Capture the cell that displays the provided text and extract its [X, Y] central coordinate. 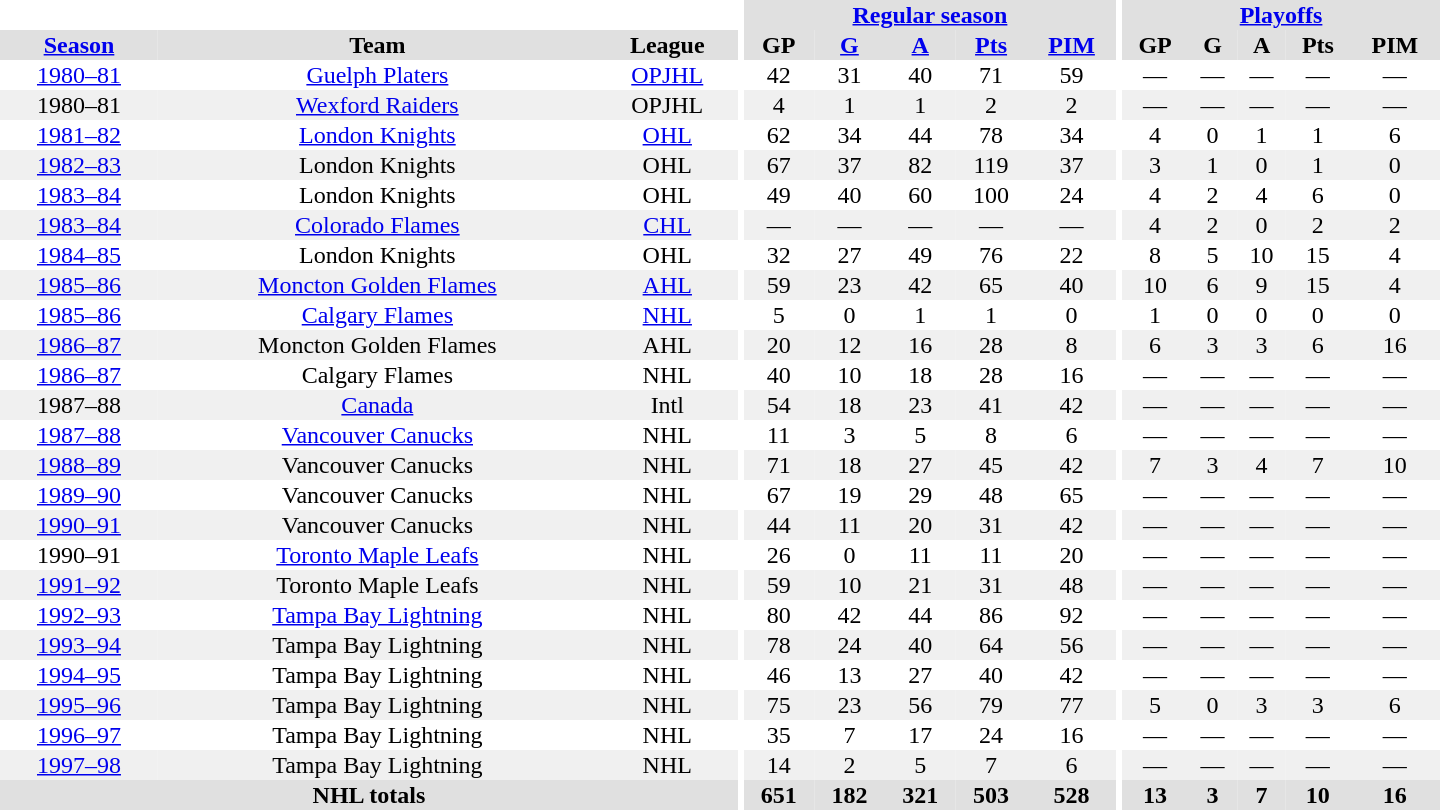
54 [778, 405]
62 [778, 135]
32 [778, 255]
NHL totals [369, 795]
Season [79, 45]
Intl [668, 405]
76 [992, 255]
1984–85 [79, 255]
12 [850, 345]
46 [778, 675]
1997–98 [79, 765]
1996–97 [79, 735]
651 [778, 795]
79 [992, 705]
CHL [668, 225]
Canada [378, 405]
1988–89 [79, 465]
Playoffs [1281, 15]
77 [1071, 705]
1995–96 [79, 705]
503 [992, 795]
1992–93 [79, 615]
528 [1071, 795]
100 [992, 195]
1982–83 [79, 165]
60 [920, 195]
75 [778, 705]
9 [1262, 285]
80 [778, 615]
Regular season [930, 15]
League [668, 45]
Guelph Platers [378, 75]
Wexford Raiders [378, 105]
182 [850, 795]
35 [778, 735]
119 [992, 165]
29 [920, 495]
21 [920, 585]
92 [1071, 615]
64 [992, 645]
26 [778, 555]
Colorado Flames [378, 225]
82 [920, 165]
17 [920, 735]
1991–92 [79, 585]
321 [920, 795]
86 [992, 615]
14 [778, 765]
19 [850, 495]
1981–82 [79, 135]
45 [992, 465]
1994–95 [79, 675]
22 [1071, 255]
41 [992, 405]
1993–94 [79, 645]
Team [378, 45]
1989–90 [79, 495]
